Capture the cell that displays the provided text and extract its (x, y) central coordinate. 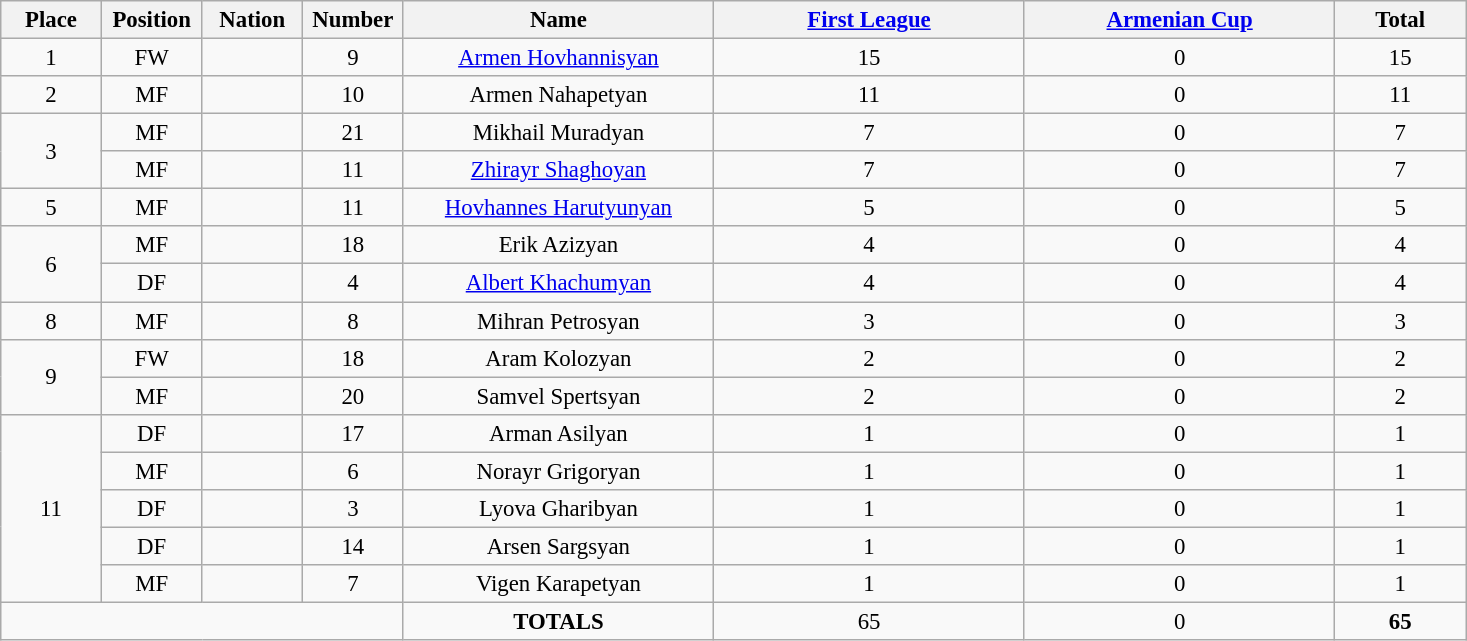
17 (354, 433)
Name (558, 20)
Arman Asilyan (558, 433)
Armen Hovhannisyan (558, 58)
Norayr Grigoryan (558, 471)
Mikhail Muradyan (558, 133)
Hovhannes Harutyunyan (558, 208)
Zhirayr Shaghoyan (558, 170)
20 (354, 396)
Nation (252, 20)
Aram Kolozyan (558, 358)
Samvel Spertsyan (558, 396)
10 (354, 95)
Place (52, 20)
21 (354, 133)
TOTALS (558, 621)
14 (354, 546)
Lyova Gharibyan (558, 509)
Arsen Sargsyan (558, 546)
Number (354, 20)
Vigen Karapetyan (558, 584)
Mihran Petrosyan (558, 321)
Albert Khachumyan (558, 283)
Total (1400, 20)
Armen Nahapetyan (558, 95)
Erik Azizyan (558, 245)
First League (870, 20)
Position (152, 20)
Armenian Cup (1180, 20)
